Return the (x, y) coordinate for the center point of the cell that contains the specified text.  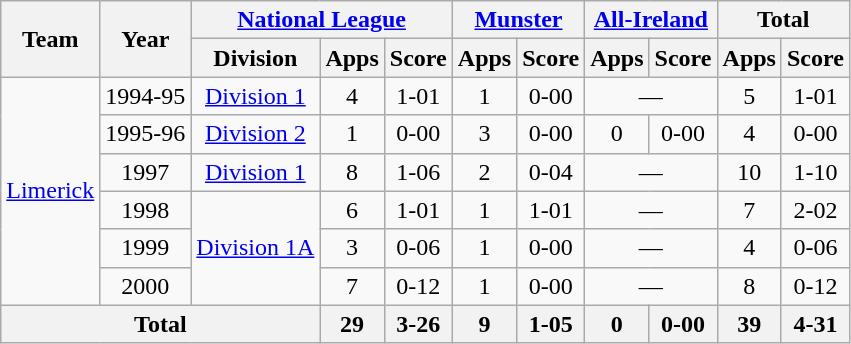
Team (50, 39)
1999 (146, 248)
Limerick (50, 191)
1994-95 (146, 96)
5 (749, 96)
2-02 (815, 210)
Division 2 (256, 134)
1-05 (551, 324)
1997 (146, 172)
0-04 (551, 172)
6 (352, 210)
2 (484, 172)
1998 (146, 210)
4-31 (815, 324)
1-06 (418, 172)
1-10 (815, 172)
Munster (518, 20)
9 (484, 324)
3-26 (418, 324)
All-Ireland (651, 20)
1995-96 (146, 134)
Division (256, 58)
10 (749, 172)
2000 (146, 286)
39 (749, 324)
National League (322, 20)
Division 1A (256, 248)
Year (146, 39)
29 (352, 324)
